Capture the cell that displays the provided text and extract its [X, Y] central coordinate. 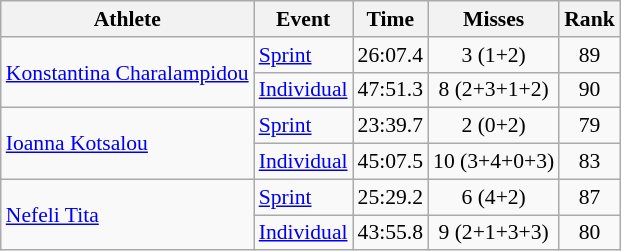
89 [590, 55]
Time [390, 19]
43:55.8 [390, 233]
Konstantina Charalampidou [128, 72]
2 (0+2) [494, 126]
80 [590, 233]
79 [590, 126]
26:07.4 [390, 55]
23:39.7 [390, 126]
10 (3+4+0+3) [494, 162]
87 [590, 197]
9 (2+1+3+3) [494, 233]
45:07.5 [390, 162]
Event [304, 19]
Athlete [128, 19]
Nefeli Tita [128, 214]
8 (2+3+1+2) [494, 90]
47:51.3 [390, 90]
Ioanna Kotsalou [128, 144]
6 (4+2) [494, 197]
3 (1+2) [494, 55]
Misses [494, 19]
90 [590, 90]
Rank [590, 19]
25:29.2 [390, 197]
83 [590, 162]
